Search for the cell housing the specified text and yield its [x, y] center coordinate. 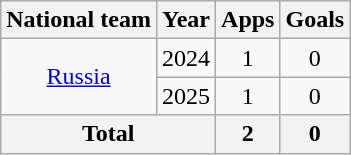
Goals [315, 20]
2 [248, 134]
2025 [186, 96]
Russia [79, 77]
2024 [186, 58]
Year [186, 20]
National team [79, 20]
Apps [248, 20]
Total [108, 134]
